Provide the [X, Y] coordinate of the cell's center where the given text is located.  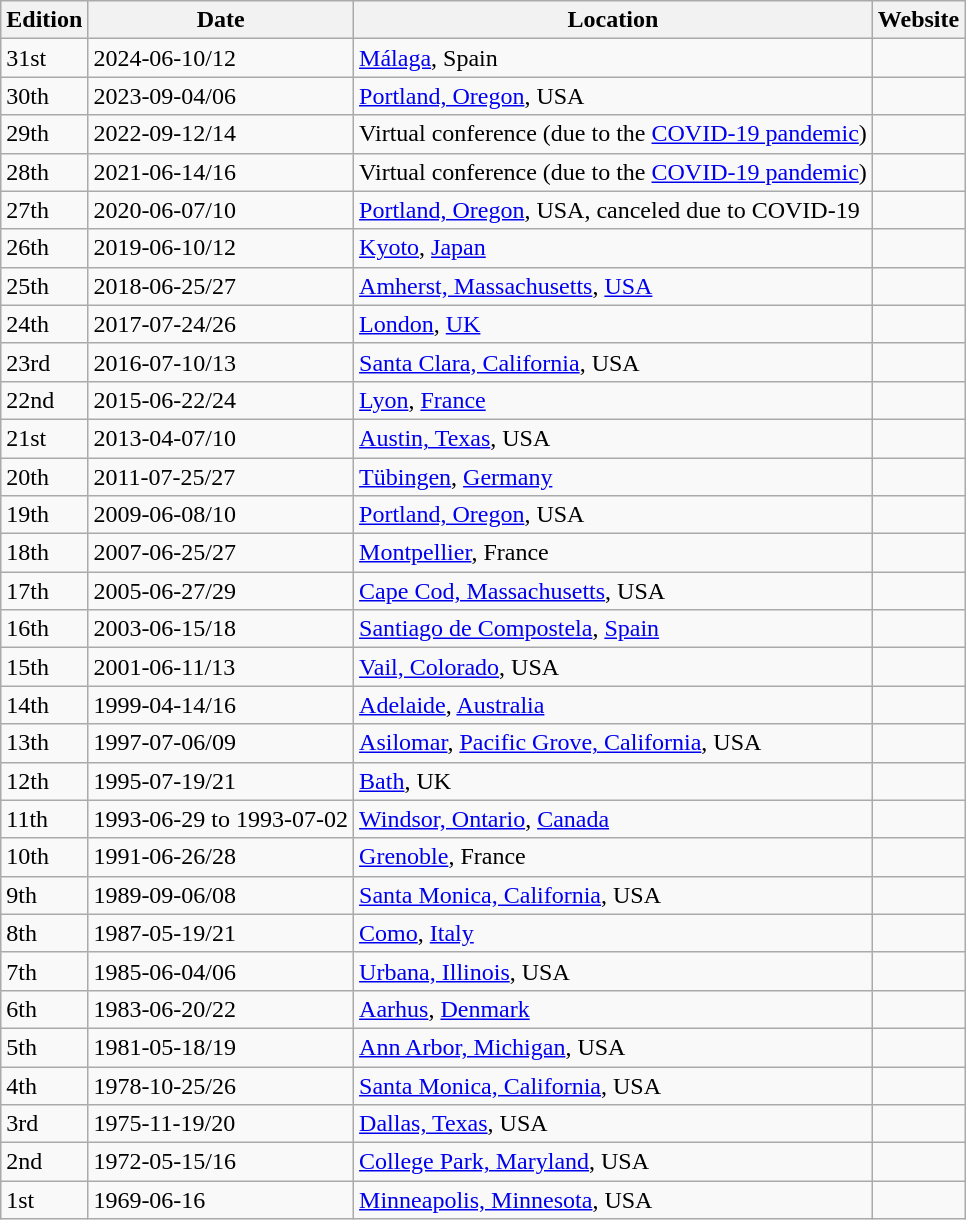
2022-09-12/14 [221, 134]
1989-09-06/08 [221, 895]
2013-04-07/10 [221, 438]
Cape Cod, Massachusetts, USA [614, 591]
16th [44, 629]
Windsor, Ontario, Canada [614, 819]
Montpellier, France [614, 553]
17th [44, 591]
2015-06-22/24 [221, 400]
24th [44, 324]
3rd [44, 1124]
2021-06-14/16 [221, 172]
8th [44, 933]
1975-11-19/20 [221, 1124]
Website [918, 20]
6th [44, 1009]
2016-07-10/13 [221, 362]
Bath, UK [614, 781]
Edition [44, 20]
2019-06-10/12 [221, 248]
20th [44, 477]
Aarhus, Denmark [614, 1009]
9th [44, 895]
7th [44, 971]
College Park, Maryland, USA [614, 1162]
Como, Italy [614, 933]
1985-06-04/06 [221, 971]
19th [44, 515]
1981-05-18/19 [221, 1047]
Ann Arbor, Michigan, USA [614, 1047]
11th [44, 819]
2003-06-15/18 [221, 629]
Santa Clara, California, USA [614, 362]
4th [44, 1085]
29th [44, 134]
13th [44, 743]
1st [44, 1200]
1969-06-16 [221, 1200]
Minneapolis, Minnesota, USA [614, 1200]
Adelaide, Australia [614, 705]
1972-05-15/16 [221, 1162]
Dallas, Texas, USA [614, 1124]
1995-07-19/21 [221, 781]
12th [44, 781]
London, UK [614, 324]
Location [614, 20]
2024-06-10/12 [221, 58]
Amherst, Massachusetts, USA [614, 286]
22nd [44, 400]
2023-09-04/06 [221, 96]
2009-06-08/10 [221, 515]
2nd [44, 1162]
1993-06-29 to 1993-07-02 [221, 819]
Vail, Colorado, USA [614, 667]
2005-06-27/29 [221, 591]
28th [44, 172]
2007-06-25/27 [221, 553]
14th [44, 705]
1997-07-06/09 [221, 743]
18th [44, 553]
2017-07-24/26 [221, 324]
25th [44, 286]
Asilomar, Pacific Grove, California, USA [614, 743]
2001-06-11/13 [221, 667]
2011-07-25/27 [221, 477]
Santiago de Compostela, Spain [614, 629]
Kyoto, Japan [614, 248]
Austin, Texas, USA [614, 438]
Date [221, 20]
23rd [44, 362]
30th [44, 96]
26th [44, 248]
Portland, Oregon, USA, canceled due to COVID-19 [614, 210]
31st [44, 58]
15th [44, 667]
1991-06-26/28 [221, 857]
21st [44, 438]
1999-04-14/16 [221, 705]
Grenoble, France [614, 857]
Tübingen, Germany [614, 477]
1983-06-20/22 [221, 1009]
2018-06-25/27 [221, 286]
27th [44, 210]
2020-06-07/10 [221, 210]
1987-05-19/21 [221, 933]
Málaga, Spain [614, 58]
10th [44, 857]
Lyon, France [614, 400]
Urbana, Illinois, USA [614, 971]
1978-10-25/26 [221, 1085]
5th [44, 1047]
